Search for the cell housing the specified text and yield its [x, y] center coordinate. 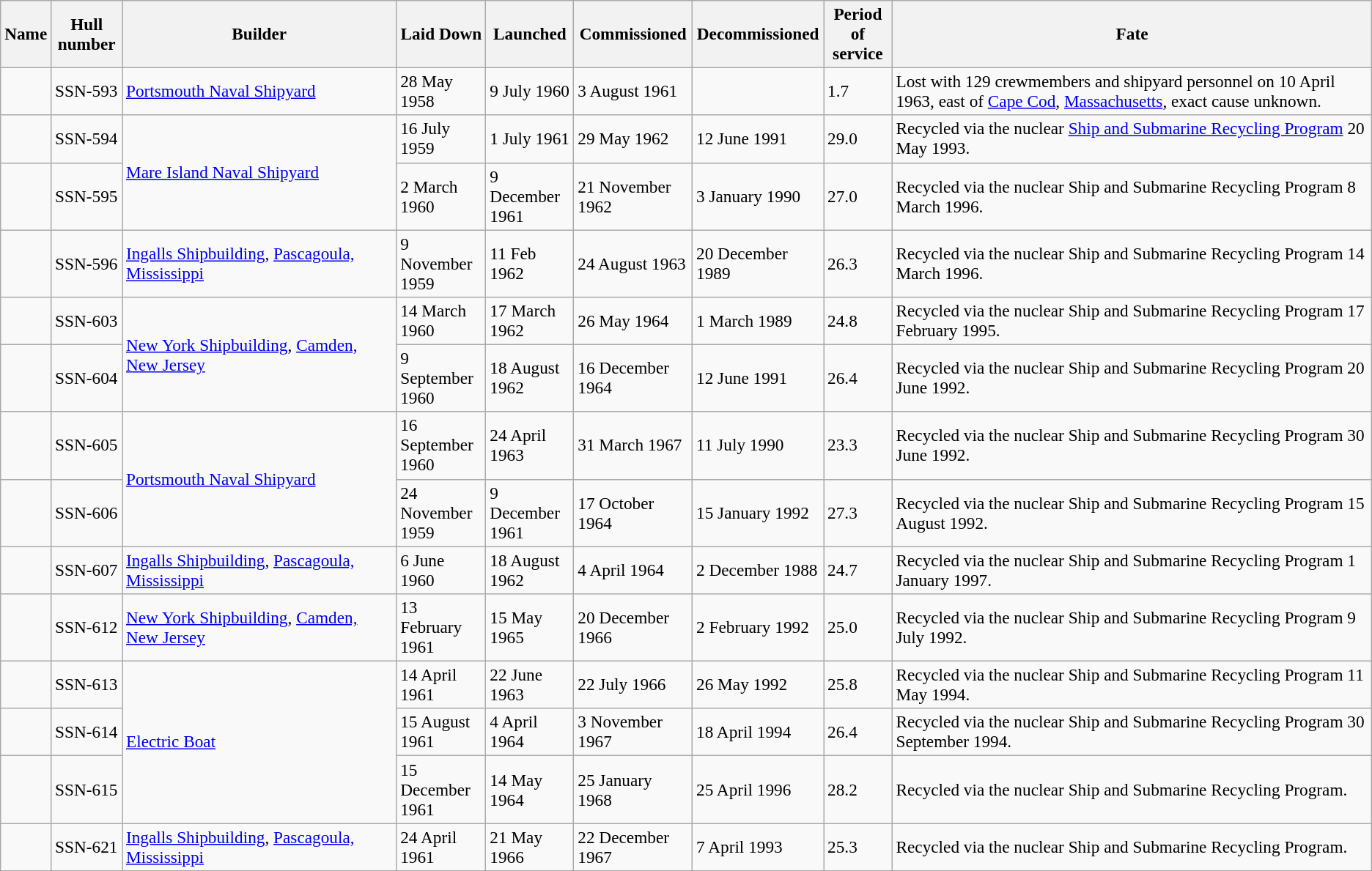
Builder [259, 34]
Laid Down [441, 34]
Recycled via the nuclear Ship and Submarine Recycling Program 20 May 1993. [1132, 139]
Recycled via the nuclear Ship and Submarine Recycling Program 17 February 1995. [1132, 321]
SSN-594 [86, 139]
28 May 1958 [441, 91]
17 October 1964 [633, 513]
SSN-614 [86, 733]
3 January 1990 [758, 196]
Commissioned [633, 34]
Recycled via the nuclear Ship and Submarine Recycling Program 9 July 1992. [1132, 627]
SSN-615 [86, 789]
11 July 1990 [758, 445]
Recycled via the nuclear Ship and Submarine Recycling Program 20 June 1992. [1132, 378]
3 August 1961 [633, 91]
Recycled via the nuclear Ship and Submarine Recycling Program 15 August 1992. [1132, 513]
9 July 1960 [530, 91]
23.3 [857, 445]
16 July 1959 [441, 139]
22 July 1966 [633, 684]
Recycled via the nuclear Ship and Submarine Recycling Program 30 September 1994. [1132, 733]
2 December 1988 [758, 570]
SSN-606 [86, 513]
SSN-613 [86, 684]
31 March 1967 [633, 445]
9 November 1959 [441, 263]
11 Feb 1962 [530, 263]
SSN-621 [86, 847]
15 January 1992 [758, 513]
Electric Boat [259, 741]
Fate [1132, 34]
26.3 [857, 263]
SSN-607 [86, 570]
17 March 1962 [530, 321]
6 June 1960 [441, 570]
Launched [530, 34]
SSN-612 [86, 627]
14 March 1960 [441, 321]
26 May 1992 [758, 684]
18 April 1994 [758, 733]
27.0 [857, 196]
24.7 [857, 570]
16 December 1964 [633, 378]
16 September 1960 [441, 445]
25 January 1968 [633, 789]
22 June 1963 [530, 684]
24 April 1963 [530, 445]
25.0 [857, 627]
24 August 1963 [633, 263]
22 December 1967 [633, 847]
29 May 1962 [633, 139]
2 March 1960 [441, 196]
1.7 [857, 91]
2 February 1992 [758, 627]
15 December 1961 [441, 789]
25.3 [857, 847]
15 May 1965 [530, 627]
21 November 1962 [633, 196]
9 September 1960 [441, 378]
Mare Island Naval Shipyard [259, 173]
Hull number [86, 34]
24 April 1961 [441, 847]
14 April 1961 [441, 684]
SSN-596 [86, 263]
25 April 1996 [758, 789]
SSN-603 [86, 321]
Name [26, 34]
15 August 1961 [441, 733]
7 April 1993 [758, 847]
20 December 1966 [633, 627]
Recycled via the nuclear Ship and Submarine Recycling Program 30 June 1992. [1132, 445]
28.2 [857, 789]
SSN-605 [86, 445]
24 November 1959 [441, 513]
25.8 [857, 684]
Decommissioned [758, 34]
SSN-593 [86, 91]
Recycled via the nuclear Ship and Submarine Recycling Program 14 March 1996. [1132, 263]
14 May 1964 [530, 789]
27.3 [857, 513]
Recycled via the nuclear Ship and Submarine Recycling Program 11 May 1994. [1132, 684]
Lost with 129 crewmembers and shipyard personnel on 10 April 1963, east of Cape Cod, Massachusetts, exact cause unknown. [1132, 91]
29.0 [857, 139]
26 May 1964 [633, 321]
20 December 1989 [758, 263]
13 February 1961 [441, 627]
1 July 1961 [530, 139]
SSN-595 [86, 196]
Recycled via the nuclear Ship and Submarine Recycling Program 8 March 1996. [1132, 196]
Period of service [857, 34]
3 November 1967 [633, 733]
Recycled via the nuclear Ship and Submarine Recycling Program 1 January 1997. [1132, 570]
24.8 [857, 321]
21 May 1966 [530, 847]
1 March 1989 [758, 321]
SSN-604 [86, 378]
